Find where the given text appears and provide that cell's center as (x, y) coordinate. 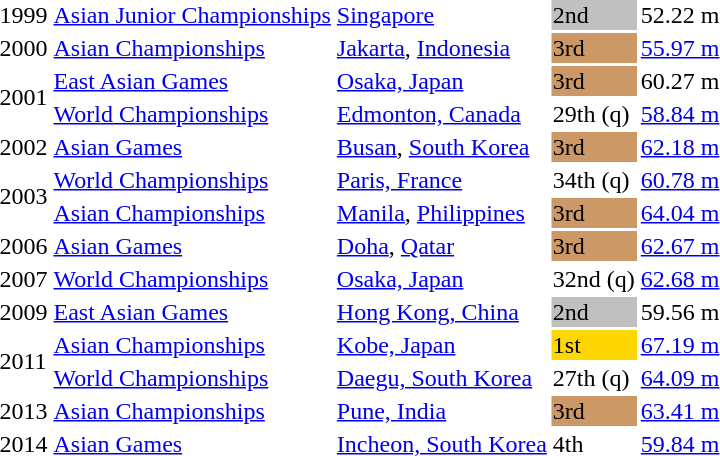
Kobe, Japan (442, 345)
34th (q) (594, 180)
Asian Junior Championships (192, 15)
Manila, Philippines (442, 213)
Daegu, South Korea (442, 378)
Doha, Qatar (442, 246)
Pune, India (442, 411)
32nd (q) (594, 279)
Paris, France (442, 180)
1st (594, 345)
Jakarta, Indonesia (442, 48)
Edmonton, Canada (442, 114)
Busan, South Korea (442, 147)
Hong Kong, China (442, 312)
27th (q) (594, 378)
Singapore (442, 15)
29th (q) (594, 114)
